Extract the (X, Y) coordinate from the center of the cell holding the provided text.  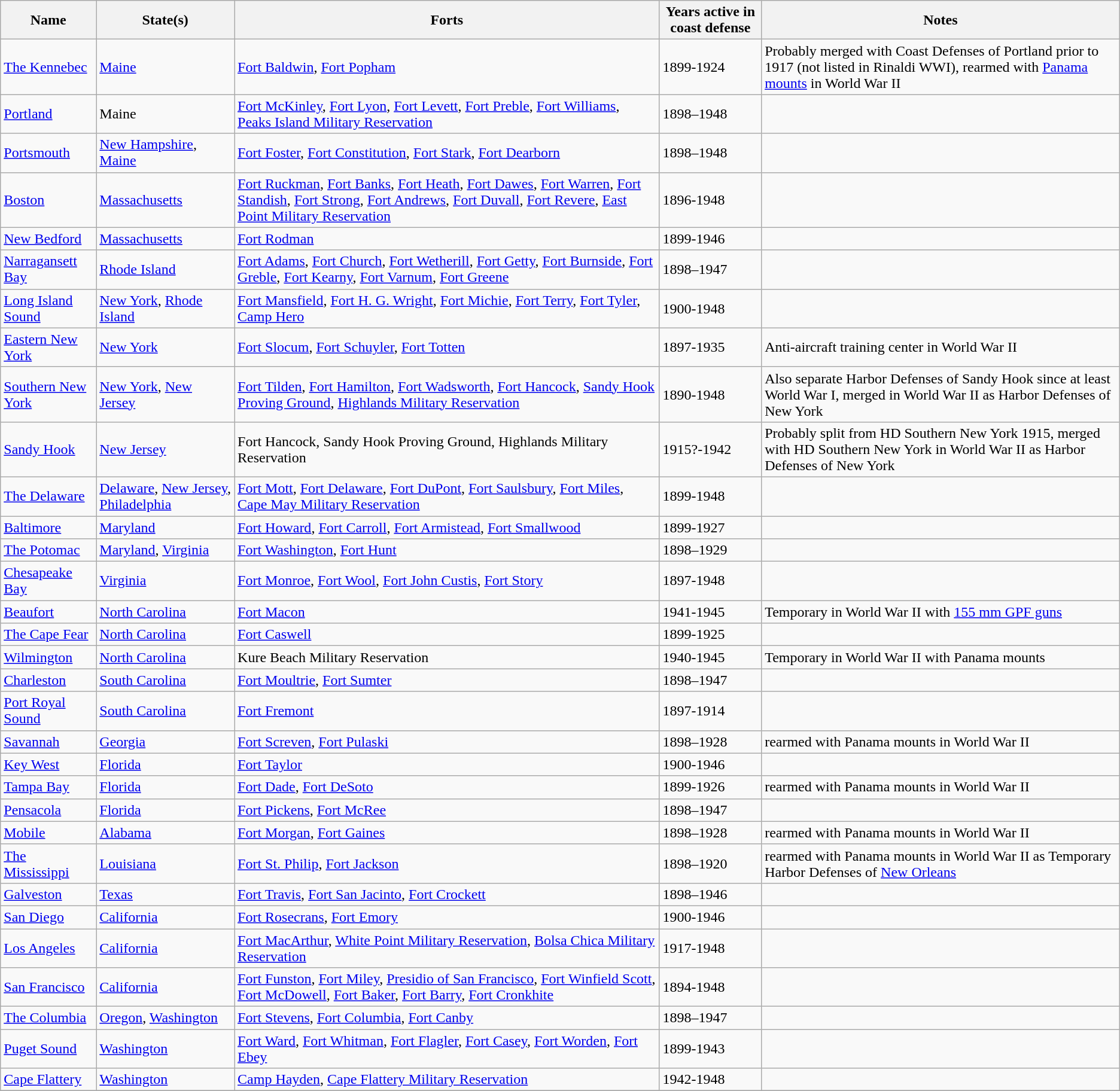
Fort Ward, Fort Whitman, Fort Flagler, Fort Casey, Fort Worden, Fort Ebey (448, 1049)
Fort Slocum, Fort Schuyler, Fort Totten (448, 347)
Fort Morgan, Fort Gaines (448, 833)
Pensacola (48, 810)
The Mississippi (48, 864)
Fort McKinley, Fort Lyon, Fort Levett, Fort Preble, Fort Williams, Peaks Island Military Reservation (448, 114)
Long Island Sound (48, 309)
Fort Macon (448, 612)
1899-1946 (711, 239)
1899-1927 (711, 527)
Fort Taylor (448, 764)
Los Angeles (48, 947)
Rhode Island (165, 269)
Georgia (165, 742)
Fort Stevens, Fort Columbia, Fort Canby (448, 1018)
Fort Screven, Fort Pulaski (448, 742)
1899-1943 (711, 1049)
Eastern New York (48, 347)
Fort Caswell (448, 635)
Forts (448, 20)
1894-1948 (711, 987)
Fort Funston, Fort Miley, Presidio of San Francisco, Fort Winfield Scott, Fort McDowell, Fort Baker, Fort Barry, Fort Cronkhite (448, 987)
Wilmington (48, 657)
Tampa Bay (48, 787)
1915?-1942 (711, 449)
Port Royal Sound (48, 711)
Cape Flattery (48, 1080)
Key West (48, 764)
Fort Pickens, Fort McRee (448, 810)
Galveston (48, 894)
Also separate Harbor Defenses of Sandy Hook since at least World War I, merged in World War II as Harbor Defenses of New York (941, 394)
Fort Rodman (448, 239)
The Potomac (48, 550)
Fort Howard, Fort Carroll, Fort Armistead, Fort Smallwood (448, 527)
1898–1920 (711, 864)
Boston (48, 200)
New York, New Jersey (165, 394)
1890-1948 (711, 394)
New Bedford (48, 239)
The Cape Fear (48, 635)
1899-1924 (711, 67)
Delaware, New Jersey, Philadelphia (165, 496)
San Diego (48, 917)
Puget Sound (48, 1049)
Probably merged with Coast Defenses of Portland prior to 1917 (not listed in Rinaldi WWI), rearmed with Panama mounts in World War II (941, 67)
Camp Hayden, Cape Flattery Military Reservation (448, 1080)
Savannah (48, 742)
Fort Dade, Fort DeSoto (448, 787)
1899-1925 (711, 635)
1900-1948 (711, 309)
Portland (48, 114)
1942-1948 (711, 1080)
Alabama (165, 833)
Baltimore (48, 527)
New York (165, 347)
1899-1926 (711, 787)
Charleston (48, 680)
Maryland (165, 527)
State(s) (165, 20)
1917-1948 (711, 947)
Notes (941, 20)
Fort MacArthur, White Point Military Reservation, Bolsa Chica Military Reservation (448, 947)
1897-1948 (711, 581)
Kure Beach Military Reservation (448, 657)
Portsmouth (48, 153)
Fort Moultrie, Fort Sumter (448, 680)
Temporary in World War II with 155 mm GPF guns (941, 612)
Southern New York (48, 394)
Fort Rosecrans, Fort Emory (448, 917)
Mobile (48, 833)
1897-1935 (711, 347)
Anti-aircraft training center in World War II (941, 347)
Virginia (165, 581)
Fort Hancock, Sandy Hook Proving Ground, Highlands Military Reservation (448, 449)
rearmed with Panama mounts in World War II as Temporary Harbor Defenses of New Orleans (941, 864)
1896-1948 (711, 200)
San Francisco (48, 987)
Oregon, Washington (165, 1018)
Fort Baldwin, Fort Popham (448, 67)
Probably split from HD Southern New York 1915, merged with HD Southern New York in World War II as Harbor Defenses of New York (941, 449)
Fort Monroe, Fort Wool, Fort John Custis, Fort Story (448, 581)
Fort Mansfield, Fort H. G. Wright, Fort Michie, Fort Terry, Fort Tyler, Camp Hero (448, 309)
New Jersey (165, 449)
New Hampshire, Maine (165, 153)
Fort Washington, Fort Hunt (448, 550)
Chesapeake Bay (48, 581)
Beaufort (48, 612)
Temporary in World War II with Panama mounts (941, 657)
1898–1946 (711, 894)
Sandy Hook (48, 449)
New York, Rhode Island (165, 309)
Fort Mott, Fort Delaware, Fort DuPont, Fort Saulsbury, Fort Miles, Cape May Military Reservation (448, 496)
Louisiana (165, 864)
The Kennebec (48, 67)
The Delaware (48, 496)
The Columbia (48, 1018)
Fort Fremont (448, 711)
1898–1929 (711, 550)
1899-1948 (711, 496)
Maryland, Virginia (165, 550)
Narragansett Bay (48, 269)
1940-1945 (711, 657)
Name (48, 20)
1897-1914 (711, 711)
Fort Foster, Fort Constitution, Fort Stark, Fort Dearborn (448, 153)
Texas (165, 894)
Fort Tilden, Fort Hamilton, Fort Wadsworth, Fort Hancock, Sandy Hook Proving Ground, Highlands Military Reservation (448, 394)
Fort St. Philip, Fort Jackson (448, 864)
1941-1945 (711, 612)
Fort Travis, Fort San Jacinto, Fort Crockett (448, 894)
Years active in coast defense (711, 20)
Fort Adams, Fort Church, Fort Wetherill, Fort Getty, Fort Burnside, Fort Greble, Fort Kearny, Fort Varnum, Fort Greene (448, 269)
